Detect which cell encompasses the target text, then output its [x, y] center coordinate. 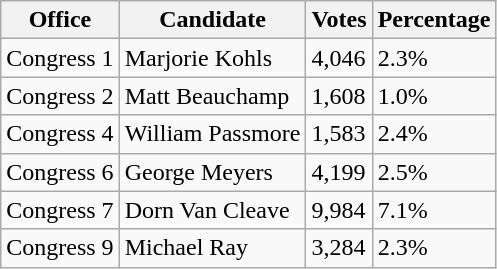
1.0% [434, 96]
Congress 4 [60, 134]
Office [60, 20]
Dorn Van Cleave [212, 210]
7.1% [434, 210]
Congress 9 [60, 248]
Michael Ray [212, 248]
George Meyers [212, 172]
William Passmore [212, 134]
2.4% [434, 134]
Marjorie Kohls [212, 58]
Matt Beauchamp [212, 96]
Candidate [212, 20]
3,284 [339, 248]
9,984 [339, 210]
2.5% [434, 172]
Congress 7 [60, 210]
Congress 1 [60, 58]
1,608 [339, 96]
Congress 2 [60, 96]
4,046 [339, 58]
Votes [339, 20]
Congress 6 [60, 172]
1,583 [339, 134]
4,199 [339, 172]
Percentage [434, 20]
